For the text-containing cell, return its midpoint in (x, y) coordinate format. 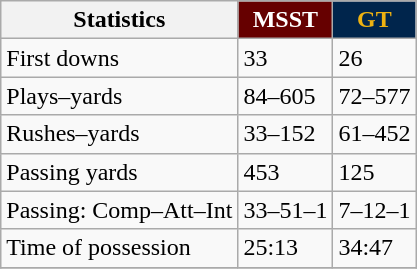
33 (286, 58)
33–51–1 (286, 210)
26 (374, 58)
First downs (120, 58)
72–577 (374, 96)
Statistics (120, 20)
84–605 (286, 96)
7–12–1 (374, 210)
33–152 (286, 134)
Passing: Comp–Att–Int (120, 210)
125 (374, 172)
Plays–yards (120, 96)
GT (374, 20)
Passing yards (120, 172)
34:47 (374, 248)
453 (286, 172)
MSST (286, 20)
Time of possession (120, 248)
61–452 (374, 134)
25:13 (286, 248)
Rushes–yards (120, 134)
